Output the (x, y) coordinate of the center of the cell containing the given text.  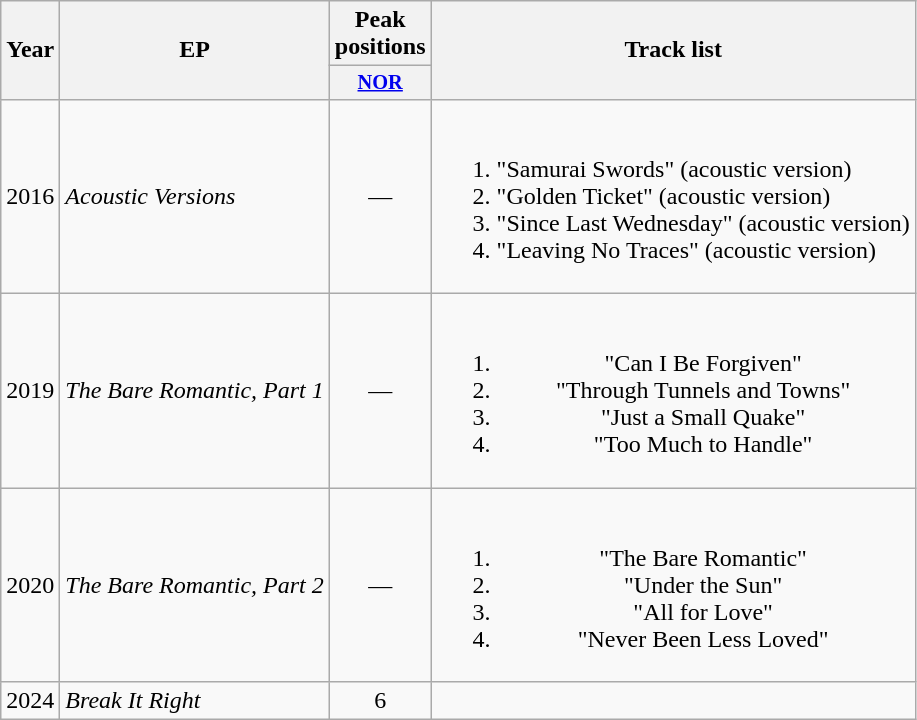
"The Bare Romantic""Under the Sun""All for Love""Never Been Less Loved" (673, 585)
Track list (673, 50)
Break It Right (194, 701)
2024 (30, 701)
Acoustic Versions (194, 196)
"Can I Be Forgiven""Through Tunnels and Towns""Just a Small Quake""Too Much to Handle" (673, 391)
The Bare Romantic, Part 1 (194, 391)
NOR (380, 83)
The Bare Romantic, Part 2 (194, 585)
EP (194, 50)
2020 (30, 585)
2019 (30, 391)
"Samurai Swords" (acoustic version)"Golden Ticket" (acoustic version)"Since Last Wednesday" (acoustic version)"Leaving No Traces" (acoustic version) (673, 196)
2016 (30, 196)
Year (30, 50)
Peak positions (380, 34)
6 (380, 701)
